Search for the cell housing the specified text and yield its [x, y] center coordinate. 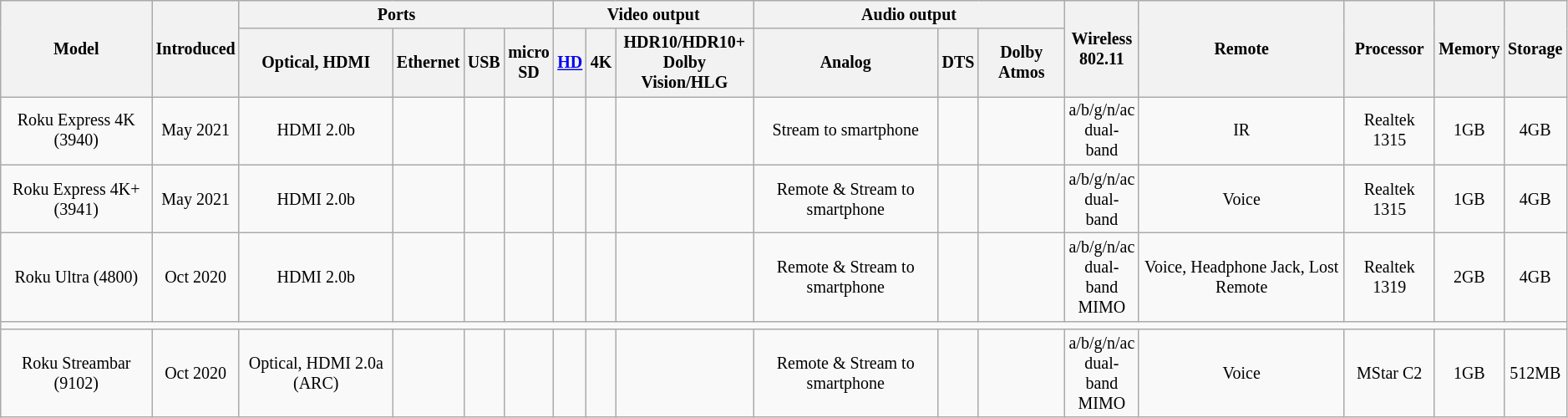
Remote [1241, 48]
USB [484, 64]
Storage [1535, 48]
HDR10/HDR10+Dolby Vision/HLG [685, 64]
Roku Express 4K (3940) [77, 130]
HD [570, 64]
Model [77, 48]
Dolby Atmos [1021, 64]
Roku Streambar (9102) [77, 373]
Ethernet [428, 64]
Voice, Headphone Jack, Lost Remote [1241, 278]
Ports [396, 15]
Realtek 1319 [1389, 278]
Memory [1469, 48]
Optical, HDMI 2.0a (ARC) [316, 373]
IR [1241, 130]
Video output [653, 15]
MStar C2 [1389, 373]
Roku Express 4K+ (3941) [77, 199]
Introduced [195, 48]
2GB [1469, 278]
Optical, HDMI [316, 64]
Audio output [909, 15]
Roku Ultra (4800) [77, 278]
4K [601, 64]
Stream to smartphone [845, 130]
Analog [845, 64]
Processor [1389, 48]
512MB [1535, 373]
microSD [528, 64]
Wireless802.11 [1101, 48]
DTS [958, 64]
